Find where the given text appears and provide that cell's center as (x, y) coordinate. 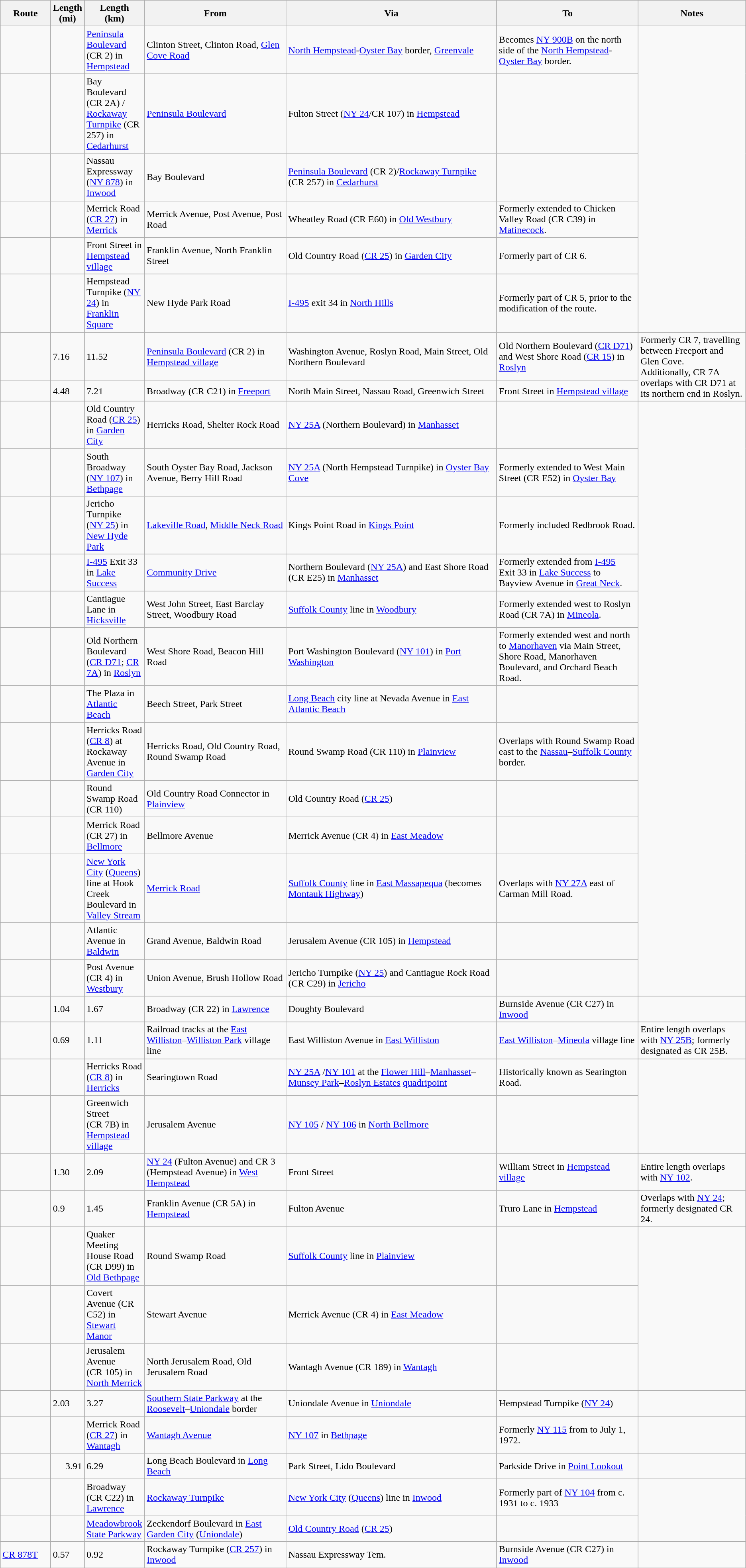
Hempstead Turnpike (NY 24) (567, 1404)
0.57 (67, 1555)
Bay Boulevard (CR 2A) / Rockaway Turnpike (CR 257) in Cedarhurst (115, 114)
Old Northern Boulevard (CR D71; CR 7A) in Roslyn (115, 657)
Overlaps with NY 24; formerly designated CR 24. (692, 1208)
Fulton Avenue (391, 1208)
Peninsula Boulevard (CR 2) in Hempstead village (215, 356)
Historically known as Searington Road. (567, 1077)
Rockaway Turnpike (CR 257) in Inwood (215, 1555)
Old Country Road Connector in Plainview (215, 799)
Round Swamp Road (CR 110) (115, 799)
4.48 (67, 391)
Suffolk County line in East Massapequa (becomes Montauk Highway) (391, 888)
Rockaway Turnpike (215, 1498)
Beech Street, Park Street (215, 704)
Bellmore Avenue (215, 836)
Franklin Avenue (CR 5A) in Hempstead (215, 1208)
Jericho Turnpike (NY 25) in New Hyde Park (115, 525)
South Broadway (NY 107) in Bethpage (115, 472)
East Williston–Mineola village line (567, 1040)
Merrick Road (CR 27) in Merrick (115, 219)
NY 25A (Northern Boulevard) in Manhasset (391, 425)
Covert Avenue (CR C52) in Stewart Manor (115, 1314)
Meadowbrook State Parkway (115, 1529)
William Street in Hempstead village (567, 1172)
Hempstead Turnpike (NY 24) in Franklin Square (115, 303)
Jerusalem Avenue (215, 1124)
Southern State Parkway at the Roosevelt–Uniondale border (215, 1404)
Via (391, 14)
To (567, 14)
Formerly extended to Chicken Valley Road (CR C39) in Matinecock. (567, 219)
Long Beach Boulevard in Long Beach (215, 1466)
Cantiague Lane in Hicksville (115, 609)
NY 25A (North Hempstead Turnpike) in Oyster Bay Cove (391, 472)
NY 107 in Bethpage (391, 1435)
Herricks Road (CR 8) in Herricks (115, 1077)
Merrick Road (CR 27) in Wantagh (115, 1435)
Grand Avenue, Baldwin Road (215, 941)
Doughty Boulevard (391, 1009)
Route (26, 14)
Front Street (391, 1172)
Clinton Street, Clinton Road, Glen Cove Road (215, 50)
New Hyde Park Road (215, 303)
NY 25A /NY 101 at the Flower Hill–Manhasset–Munsey Park–Roslyn Estates quadripoint (391, 1077)
2.03 (67, 1404)
Length(km) (115, 14)
Round Swamp Road (215, 1256)
Becomes NY 900B on the north side of the North Hempstead-Oyster Bay border. (567, 50)
2.09 (115, 1172)
11.52 (115, 356)
West John Street, East Barclay Street, Woodbury Road (215, 609)
Formerly included Redbrook Road. (567, 525)
1.67 (115, 1009)
The Plaza in Atlantic Beach (115, 704)
Formerly NY 115 from to July 1, 1972. (567, 1435)
Parkside Drive in Point Lookout (567, 1466)
Peninsula Boulevard (CR 2) in Hempstead (115, 50)
Northern Boulevard (NY 25A) and East Shore Road (CR E25) in Manhasset (391, 572)
New York City (Queens) line in Inwood (391, 1498)
From (215, 14)
Merrick Road (215, 888)
Kings Point Road in Kings Point (391, 525)
7.21 (115, 391)
Post Avenue (CR 4) in Westbury (115, 978)
Notes (692, 14)
Formerly CR 7, travelling between Freeport and Glen Cove.Additionally, CR 7A overlaps with CR D71 at its northern end in Roslyn. (692, 366)
Formerly extended to West Main Street (CR E52) in Oyster Bay (567, 472)
Union Avenue, Brush Hollow Road (215, 978)
North Hempstead-Oyster Bay border, Greenvale (391, 50)
Quaker Meeting House Road (CR D99) in Old Bethpage (115, 1256)
Bay Boulevard (215, 177)
Jerusalem Avenue (CR 105) in North Merrick (115, 1367)
Park Street, Lido Boulevard (391, 1466)
Round Swamp Road (CR 110) in Plainview (391, 752)
North Jerusalem Road, Old Jerusalem Road (215, 1367)
Jericho Turnpike (NY 25) and Cantiague Rock Road (CR C29) in Jericho (391, 978)
Entire length overlaps with NY 102. (692, 1172)
Formerly extended west to Roslyn Road (CR 7A) in Mineola. (567, 609)
Zeckendorf Boulevard in East Garden City (Uniondale) (215, 1529)
North Main Street, Nassau Road, Greenwich Street (391, 391)
Broadway (CR C22) in Lawrence (115, 1498)
Community Drive (215, 572)
1.11 (115, 1040)
Nassau Expressway (NY 878) in Inwood (115, 177)
Broadway (CR 22) in Lawrence (215, 1009)
Formerly part of CR 6. (567, 256)
0.92 (115, 1555)
CR 878T (26, 1555)
New York City (Queens) line at Hook Creek Boulevard in Valley Stream (115, 888)
Wantagh Avenue (215, 1435)
Suffolk County line in Woodbury (391, 609)
1.45 (115, 1208)
Merrick Road (CR 27) in Bellmore (115, 836)
0.9 (67, 1208)
I-495 Exit 33 in Lake Success (115, 572)
NY 24 (Fulton Avenue) and CR 3 (Hempstead Avenue) in West Hempstead (215, 1172)
Broadway (CR C21) in Freeport (215, 391)
Overlaps with NY 27A east of Carman Mill Road. (567, 888)
Formerly part of CR 5, prior to the modification of the route. (567, 303)
Formerly part of NY 104 from c. 1931 to c. 1933 (567, 1498)
Herricks Road (CR 8) at Rockaway Avenue in Garden City (115, 752)
Franklin Avenue, North Franklin Street (215, 256)
Uniondale Avenue in Uniondale (391, 1404)
Entire length overlaps with NY 25B; formerly designated as CR 25B. (692, 1040)
I-495 exit 34 in North Hills (391, 303)
Fulton Street (NY 24/CR 107) in Hempstead (391, 114)
Wheatley Road (CR E60) in Old Westbury (391, 219)
1.30 (67, 1172)
Lakeville Road, Middle Neck Road (215, 525)
Herricks Road, Shelter Rock Road (215, 425)
Washington Avenue, Roslyn Road, Main Street, Old Northern Boulevard (391, 356)
Atlantic Avenue in Baldwin (115, 941)
Formerly extended from I-495 Exit 33 in Lake Success to Bayview Avenue in Great Neck. (567, 572)
Long Beach city line at Nevada Avenue in East Atlantic Beach (391, 704)
Stewart Avenue (215, 1314)
Suffolk County line in Plainview (391, 1256)
Nassau Expressway Tem. (391, 1555)
NY 105 / NY 106 in North Bellmore (391, 1124)
Railroad tracks at the East Williston–Williston Park village line (215, 1040)
Truro Lane in Hempstead (567, 1208)
3.91 (67, 1466)
3.27 (115, 1404)
Peninsula Boulevard (215, 114)
6.29 (115, 1466)
East Williston Avenue in East Williston (391, 1040)
7.16 (67, 356)
1.04 (67, 1009)
0.69 (67, 1040)
Herricks Road, Old Country Road, Round Swamp Road (215, 752)
Old Northern Boulevard (CR D71) and West Shore Road (CR 15) in Roslyn (567, 356)
Overlaps with Round Swamp Road east to the Nassau–Suffolk County border. (567, 752)
Merrick Avenue, Post Avenue, Post Road (215, 219)
Searingtown Road (215, 1077)
Length(mi) (67, 14)
South Oyster Bay Road, Jackson Avenue, Berry Hill Road (215, 472)
Port Washington Boulevard (NY 101) in Port Washington (391, 657)
Jerusalem Avenue (CR 105) in Hempstead (391, 941)
Formerly extended west and north to Manorhaven via Main Street, Shore Road, Manorhaven Boulevard, and Orchard Beach Road. (567, 657)
Wantagh Avenue (CR 189) in Wantagh (391, 1367)
Peninsula Boulevard (CR 2)/Rockaway Turnpike (CR 257) in Cedarhurst (391, 177)
Greenwich Street (CR 7B) in Hempstead village (115, 1124)
West Shore Road, Beacon Hill Road (215, 657)
